Capture the cell that displays the provided text and extract its [X, Y] central coordinate. 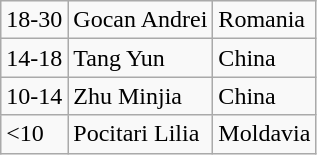
14-18 [34, 58]
Romania [264, 20]
Gocan Andrei [140, 20]
<10 [34, 134]
Moldavia [264, 134]
10-14 [34, 96]
Pocitari Lilia [140, 134]
18-30 [34, 20]
Tang Yun [140, 58]
Zhu Minjia [140, 96]
